Capture the cell that displays the provided text and extract its [X, Y] central coordinate. 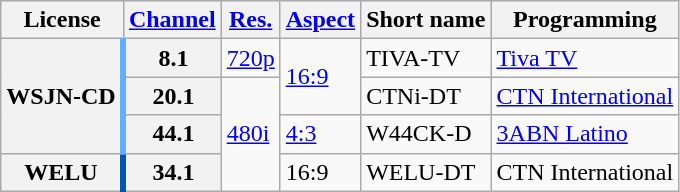
34.1 [172, 172]
Short name [426, 20]
44.1 [172, 134]
W44CK-D [426, 134]
720p [250, 58]
WSJN-CD [62, 96]
WELU-DT [426, 172]
480i [250, 134]
CTNi-DT [426, 96]
Aspect [320, 20]
Channel [172, 20]
License [62, 20]
Programming [585, 20]
Tiva TV [585, 58]
8.1 [172, 58]
WELU [62, 172]
4:3 [320, 134]
3ABN Latino [585, 134]
Res. [250, 20]
TIVA-TV [426, 58]
20.1 [172, 96]
